Search for the cell housing the specified text and yield its [x, y] center coordinate. 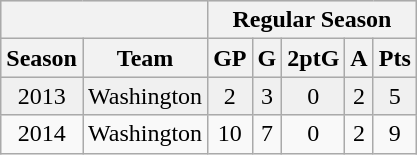
G [267, 58]
2ptG [314, 58]
2013 [42, 96]
5 [394, 96]
Season [42, 58]
GP [230, 58]
9 [394, 134]
Team [144, 58]
3 [267, 96]
Regular Season [312, 20]
10 [230, 134]
A [359, 58]
7 [267, 134]
2014 [42, 134]
Pts [394, 58]
